Capture the cell that displays the provided text and extract its [x, y] central coordinate. 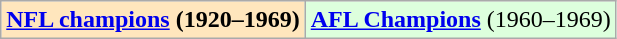
NFL champions (1920–1969) [153, 20]
AFL Champions (1960–1969) [460, 20]
